Output the [x, y] coordinate of the center of the cell containing the given text.  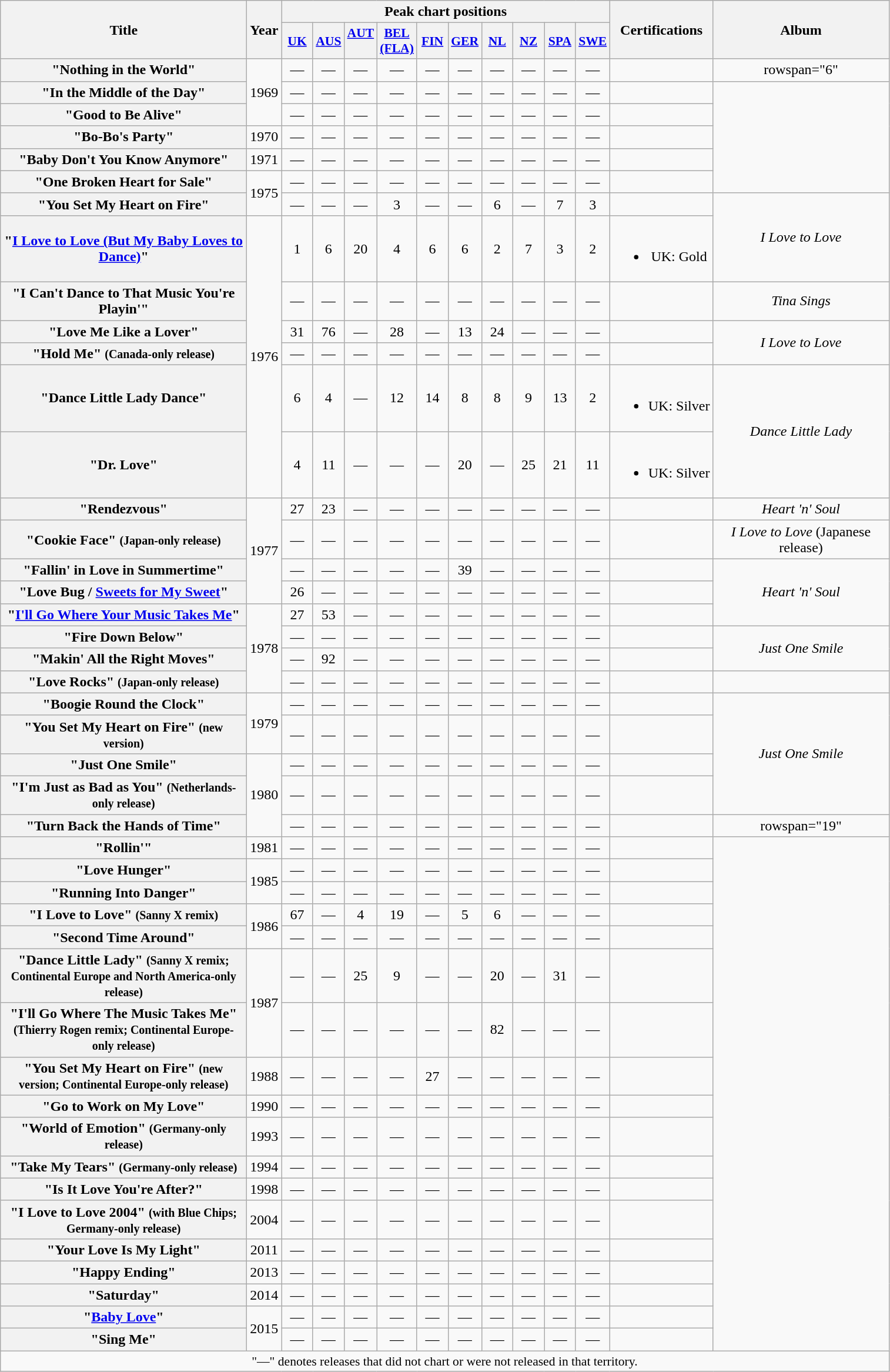
26 [297, 592]
"Love Hunger" [123, 870]
"Cookie Face" (Japan-only release) [123, 540]
SPA [560, 41]
"Love Me Like a Lover" [123, 331]
1980 [265, 795]
"Sing Me" [123, 1340]
39 [464, 570]
"Love Rocks" (Japan-only release) [123, 682]
"Fire Down Below" [123, 637]
NL [497, 41]
76 [328, 331]
53 [328, 615]
1 [297, 248]
UK: Gold [661, 248]
"Is It Love You're After?" [123, 1189]
FIN [433, 41]
23 [328, 509]
"Good to Be Alive" [123, 115]
"Nothing in the World" [123, 70]
"Love Bug / Sweets for My Sweet" [123, 592]
Year [265, 29]
Title [123, 29]
1993 [265, 1136]
Album [801, 29]
"I Love to Love" (Sanny X remix) [123, 915]
"In the Middle of the Day" [123, 92]
1988 [265, 1076]
19 [397, 915]
1990 [265, 1106]
NZ [528, 41]
"Happy Ending" [123, 1272]
1970 [265, 137]
"Makin' All the Right Moves" [123, 659]
"Dr. Love" [123, 465]
"Rollin'" [123, 848]
UK [297, 41]
"Turn Back the Hands of Time" [123, 825]
1979 [265, 723]
1969 [265, 92]
SWE [593, 41]
"Dance Little Lady" (Sanny X remix; Continental Europe and North America-only release) [123, 976]
"Baby Love" [123, 1317]
1971 [265, 159]
AUT [361, 41]
I Love to Love (Japanese release) [801, 540]
AUS [328, 41]
1977 [265, 550]
Peak chart positions [446, 12]
rowspan="19" [801, 825]
"I Can't Dance to That Music You're Playin'" [123, 301]
Certifications [661, 29]
"You Set My Heart on Fire" [123, 204]
2015 [265, 1328]
2011 [265, 1250]
28 [397, 331]
"I Love to Love (But My Baby Loves to Dance)" [123, 248]
1981 [265, 848]
"Dance Little Lady Dance" [123, 399]
GER [464, 41]
"—" denotes releases that did not chart or were not released in that territory. [444, 1361]
"One Broken Heart for Sale" [123, 182]
1998 [265, 1189]
2014 [265, 1294]
"Hold Me" (Canada-only release) [123, 354]
1994 [265, 1167]
"Boogie Round the Clock" [123, 704]
5 [464, 915]
21 [560, 465]
2004 [265, 1220]
"I'll Go Where The Music Takes Me" (Thierry Rogen remix; Continental Europe-only release) [123, 1030]
"Take My Tears" (Germany-only release) [123, 1167]
"Fallin' in Love in Summertime" [123, 570]
Tina Sings [801, 301]
"Saturday" [123, 1294]
"World of Emotion" (Germany-only release) [123, 1136]
"I'm Just as Bad as You" (Netherlands-only release) [123, 795]
14 [433, 399]
67 [297, 915]
1987 [265, 1003]
"Second Time Around" [123, 937]
"Just One Smile" [123, 765]
"Baby Don't You Know Anymore" [123, 159]
"Bo-Bo's Party" [123, 137]
BEL (FLA) [397, 41]
"Rendezvous" [123, 509]
"I'll Go Where Your Music Takes Me" [123, 615]
2013 [265, 1272]
"Running Into Danger" [123, 893]
"You Set My Heart on Fire" (new version) [123, 734]
"You Set My Heart on Fire" (new version; Continental Europe-only release) [123, 1076]
1978 [265, 648]
"Your Love Is My Light" [123, 1250]
1976 [265, 356]
Dance Little Lady [801, 432]
1985 [265, 882]
"Go to Work on My Love" [123, 1106]
82 [497, 1030]
rowspan="6" [801, 70]
1986 [265, 926]
92 [328, 659]
24 [497, 331]
"I Love to Love 2004" (with Blue Chips; Germany-only release) [123, 1220]
1975 [265, 193]
12 [397, 399]
